From the cell containing the given text, extract its center point as (x, y) coordinate. 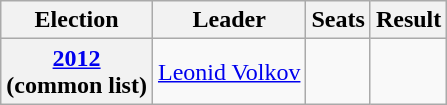
Result (408, 20)
Leonid Volkov (229, 72)
Seats (338, 20)
2012(common list) (77, 72)
Election (77, 20)
Leader (229, 20)
